Identify which cell holds the provided text, then report its [x, y] central coordinate. 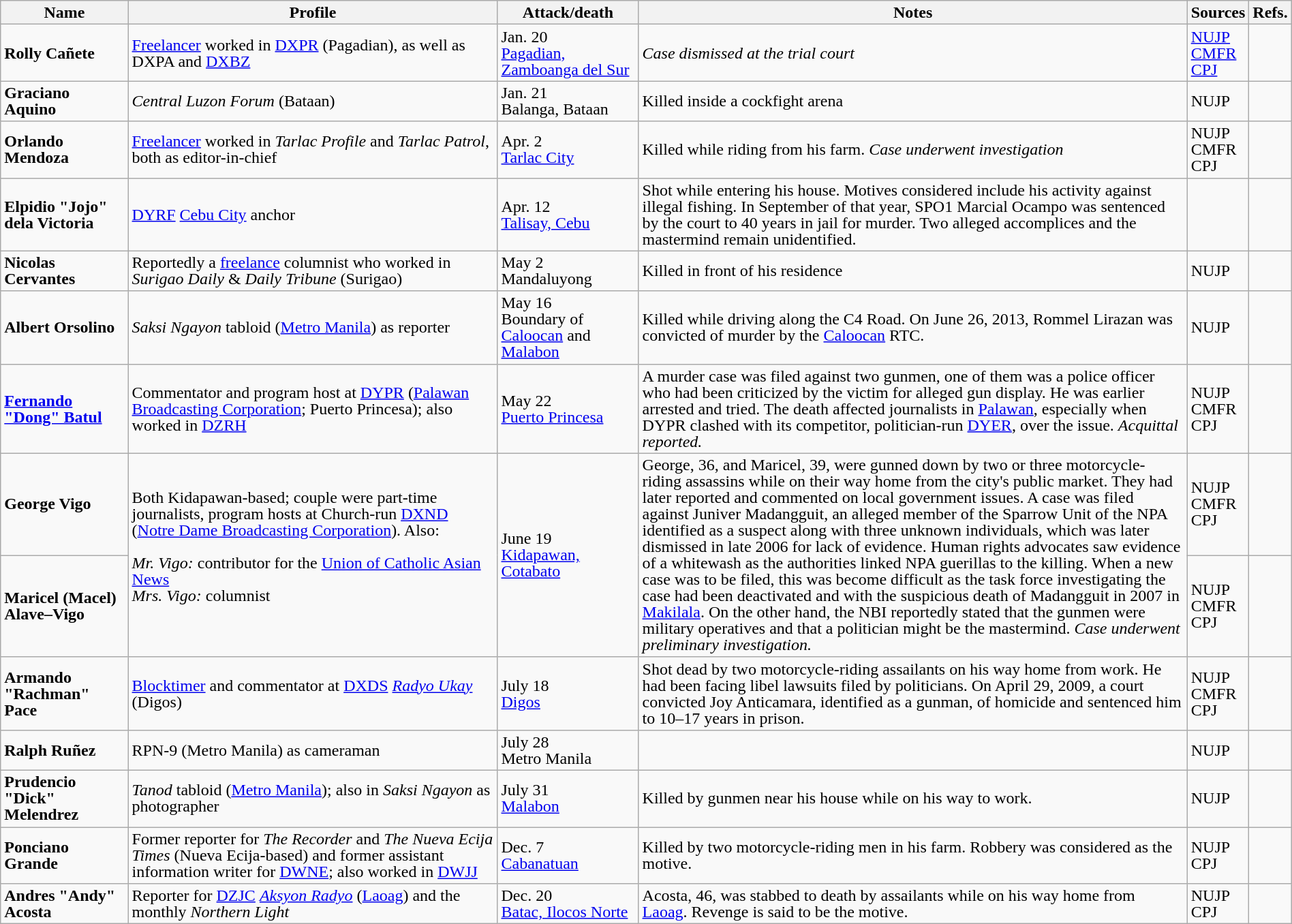
Killed by two motorcycle-riding men in his farm. Robbery was considered as the motive. [913, 856]
Apr. 12Talisay, Cebu [568, 214]
Case dismissed at the trial court [913, 53]
Killed while driving along the C4 Road. On June 26, 2013, Rommel Lirazan was convicted of murder by the Caloocan RTC. [913, 327]
Profile [313, 12]
May 2Mandaluyong [568, 271]
Fernando "Dong" Batul [64, 409]
Killed while riding from his farm. Case underwent investigation [913, 150]
Andres "Andy" Acosta [64, 904]
RPN-9 (Metro Manila) as cameraman [313, 750]
Killed in front of his residence [913, 271]
Refs. [1270, 12]
Albert Orsolino [64, 327]
May 22Puerto Princesa [568, 409]
Killed inside a cockfight arena [913, 101]
Dec. 20Batac, Ilocos Norte [568, 904]
June 19Kidapawan, Cotabato [568, 555]
Orlando Mendoza [64, 150]
Ponciano Grande [64, 856]
Jan. 21Balanga, Bataan [568, 101]
Armando "Rachman" Pace [64, 694]
Freelancer worked in DXPR (Pagadian), as well as DXPA and DXBZ [313, 53]
Sources [1218, 12]
Acosta, 46, was stabbed to death by assailants while on his way home from Laoag. Revenge is said to be the motive. [913, 904]
Rolly Cañete [64, 53]
Apr. 2Tarlac City [568, 150]
July 31Malabon [568, 799]
Freelancer worked in Tarlac Profile and Tarlac Patrol, both as editor-in-chief [313, 150]
Graciano Aquino [64, 101]
Saksi Ngayon tabloid (Metro Manila) as reporter [313, 327]
Attack/death [568, 12]
Reportedly a freelance columnist who worked in Surigao Daily & Daily Tribune (Surigao) [313, 271]
Killed by gunmen near his house while on his way to work. [913, 799]
Dec. 7Cabanatuan [568, 856]
George Vigo [64, 504]
DYRF Cebu City anchor [313, 214]
Jan. 20Pagadian, Zamboanga del Sur [568, 53]
Former reporter for The Recorder and The Nueva Ecija Times (Nueva Ecija-based) and former assistant information writer for DWNE; also worked in DWJJ [313, 856]
Commentator and program host at DYPR (Palawan Broadcasting Corporation; Puerto Princesa); also worked in DZRH [313, 409]
Central Luzon Forum (Bataan) [313, 101]
Name [64, 12]
Nicolas Cervantes [64, 271]
July 28Metro Manila [568, 750]
July 18Digos [568, 694]
Elpidio "Jojo" dela Victoria [64, 214]
Ralph Ruñez [64, 750]
Maricel (Macel) Alave–Vigo [64, 606]
Prudencio "Dick" Melendrez [64, 799]
Tanod tabloid (Metro Manila); also in Saksi Ngayon as photographer [313, 799]
May 16Boundary of Caloocan and Malabon [568, 327]
Notes [913, 12]
Reporter for DZJC Aksyon Radyo (Laoag) and the monthly Northern Light [313, 904]
Blocktimer and commentator at DXDS Radyo Ukay (Digos) [313, 694]
